Locate the cell with the specified text and output its (X, Y) center coordinate. 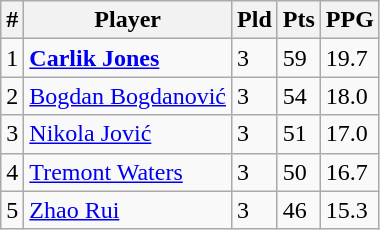
Bogdan Bogdanović (128, 96)
Nikola Jović (128, 134)
18.0 (350, 96)
50 (298, 172)
17.0 (350, 134)
51 (298, 134)
Zhao Rui (128, 210)
1 (12, 58)
16.7 (350, 172)
Pts (298, 20)
59 (298, 58)
Tremont Waters (128, 172)
19.7 (350, 58)
# (12, 20)
5 (12, 210)
Player (128, 20)
54 (298, 96)
2 (12, 96)
Pld (255, 20)
15.3 (350, 210)
46 (298, 210)
PPG (350, 20)
4 (12, 172)
Carlik Jones (128, 58)
